Return (x, y) of the center of cell containing provided text 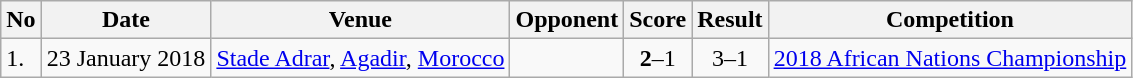
2018 African Nations Championship (950, 58)
Stade Adrar, Agadir, Morocco (360, 58)
Score (658, 20)
No (21, 20)
Date (126, 20)
2–1 (658, 58)
Competition (950, 20)
1. (21, 58)
Opponent (567, 20)
Venue (360, 20)
3–1 (730, 58)
23 January 2018 (126, 58)
Result (730, 20)
